For the text-containing cell, return its midpoint in [x, y] coordinate format. 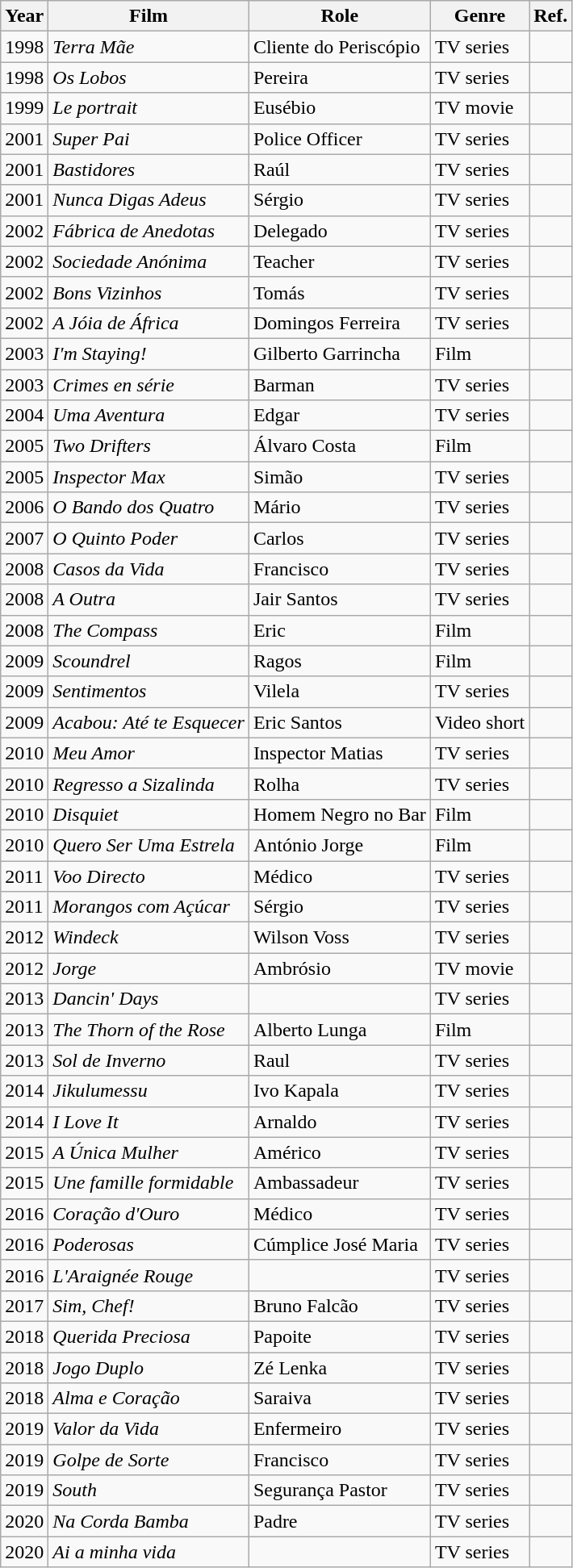
Jikulumessu [148, 1091]
Jorge [148, 968]
Crimes en série [148, 385]
2006 [24, 508]
Meu Amor [148, 753]
Scoundrel [148, 661]
O Quinto Poder [148, 538]
Zé Lenka [339, 1368]
Ambrósio [339, 968]
Saraiva [339, 1399]
Bruno Falcão [339, 1306]
Le portrait [148, 108]
Os Lobos [148, 77]
Two Drifters [148, 446]
Wilson Voss [339, 938]
Mário [339, 508]
Sol de Inverno [148, 1060]
South [148, 1491]
2007 [24, 538]
The Compass [148, 630]
Delegado [339, 231]
Police Officer [339, 139]
Cliente do Periscópio [339, 47]
Windeck [148, 938]
Américo [339, 1152]
Alberto Lunga [339, 1030]
Barman [339, 385]
Quero Ser Uma Estrela [148, 845]
A Única Mulher [148, 1152]
Ref. [550, 16]
Rolha [339, 784]
Super Pai [148, 139]
Querida Preciosa [148, 1336]
Alma e Coração [148, 1399]
Tomás [339, 292]
Raul [339, 1060]
Golpe de Sorte [148, 1460]
Fábrica de Anedotas [148, 231]
Bastidores [148, 169]
Coração d'Ouro [148, 1214]
Regresso a Sizalinda [148, 784]
Carlos [339, 538]
Terra Mãe [148, 47]
Casos da Vida [148, 569]
2004 [24, 416]
Homem Negro no Bar [339, 814]
Eric [339, 630]
Uma Aventura [148, 416]
Na Corda Bamba [148, 1521]
Une famille formidable [148, 1183]
Jogo Duplo [148, 1368]
Sentimentos [148, 692]
Disquiet [148, 814]
Raúl [339, 169]
Papoite [339, 1336]
The Thorn of the Rose [148, 1030]
Enfermeiro [339, 1429]
Bons Vizinhos [148, 292]
Simão [339, 477]
A Jóia de África [148, 323]
António Jorge [339, 845]
Segurança Pastor [339, 1491]
Cúmplice José Maria [339, 1244]
I Love It [148, 1122]
Valor da Vida [148, 1429]
Genre [479, 16]
Inspector Max [148, 477]
Dancin' Days [148, 999]
Eric Santos [339, 722]
Acabou: Até te Esquecer [148, 722]
Year [24, 16]
Pereira [339, 77]
Sociedade Anónima [148, 261]
Vilela [339, 692]
Ambassadeur [339, 1183]
Nunca Digas Adeus [148, 200]
Arnaldo [339, 1122]
Sim, Chef! [148, 1306]
L'Araignée Rouge [148, 1275]
Poderosas [148, 1244]
Eusébio [339, 108]
Ivo Kapala [339, 1091]
Jair Santos [339, 600]
Álvaro Costa [339, 446]
Teacher [339, 261]
Video short [479, 722]
Domingos Ferreira [339, 323]
Morangos com Açúcar [148, 907]
Ragos [339, 661]
Inspector Matias [339, 753]
O Bando dos Quatro [148, 508]
Gilberto Garrincha [339, 353]
A Outra [148, 600]
2017 [24, 1306]
Voo Directo [148, 876]
Role [339, 16]
Ai a minha vida [148, 1552]
Padre [339, 1521]
Edgar [339, 416]
1999 [24, 108]
I'm Staying! [148, 353]
